Extract the (X, Y) coordinate from the center of the cell holding the provided text.  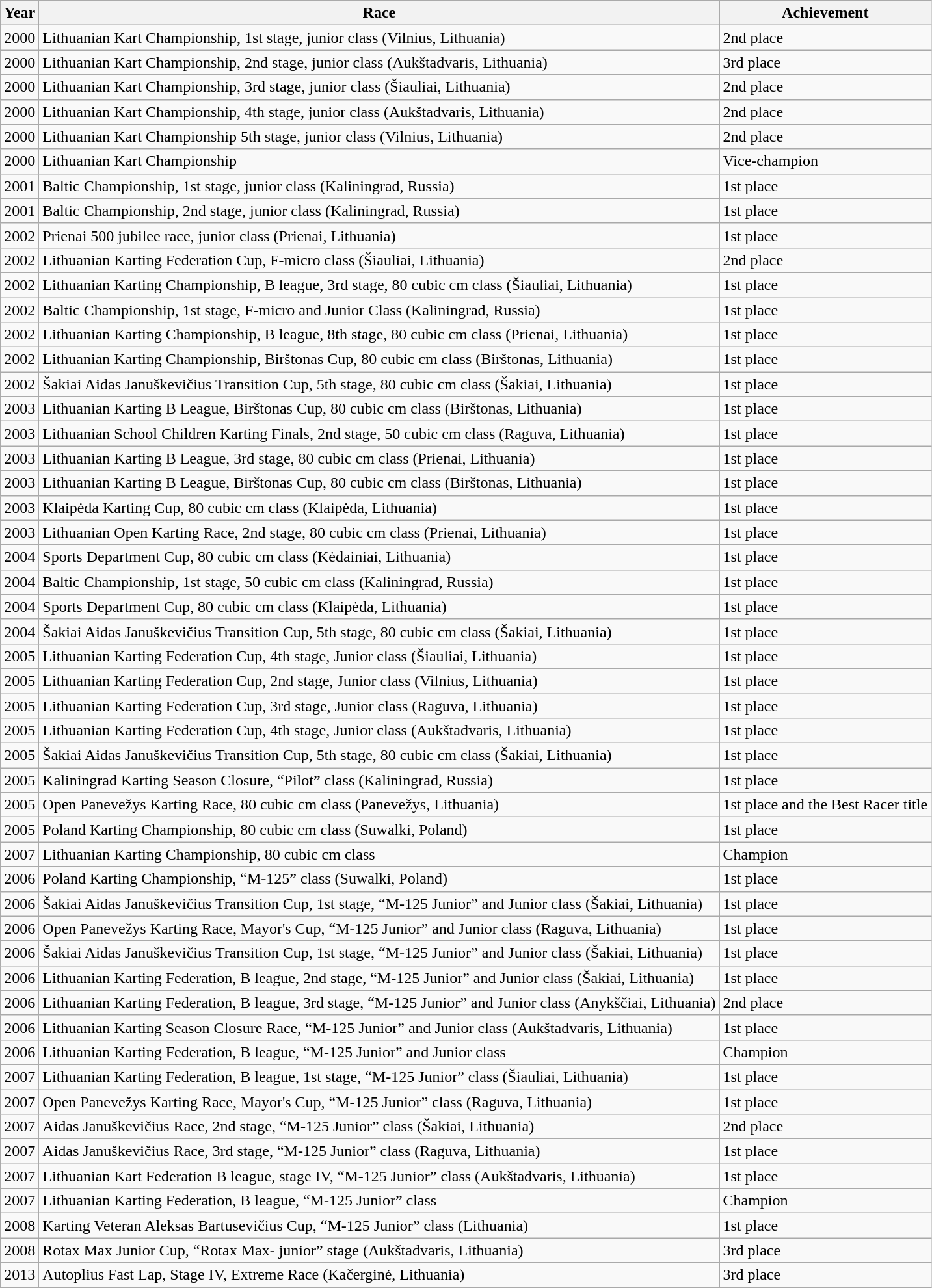
Open Panevežys Karting Race, 80 cubic cm class (Panevežys, Lithuania) (379, 805)
Lithuanian Karting Federation Cup, 2nd stage, Junior class (Vilnius, Lithuania) (379, 681)
Lithuanian Karting Championship, B league, 8th stage, 80 cubic cm class (Prienai, Lithuania) (379, 335)
Lithuanian Karting Championship, 80 cubic cm class (379, 854)
Baltic Championship, 1st stage, F-micro and Junior Class (Kaliningrad, Russia) (379, 310)
Lithuanian Karting Federation Cup, 4th stage, Junior class (Šiauliai, Lithuania) (379, 656)
Karting Veteran Aleksas Bartusevičius Cup, “M-125 Junior” class (Lithuania) (379, 1226)
Lithuanian Karting Federation, B league, 3rd stage, “M-125 Junior” and Junior class (Anykščiai, Lithuania) (379, 1003)
Lithuanian Karting Championship, Birštonas Cup, 80 cubic cm class (Birštonas, Lithuania) (379, 360)
Lithuanian Open Karting Race, 2nd stage, 80 cubic cm class (Prienai, Lithuania) (379, 532)
Lithuanian Karting B League, 3rd stage, 80 cubic cm class (Prienai, Lithuania) (379, 458)
Lithuanian Karting Federation Cup, F-micro class (Šiauliai, Lithuania) (379, 260)
Poland Karting Championship, 80 cubic cm class (Suwalki, Poland) (379, 830)
Rotax Max Junior Cup, “Rotax Max- junior” stage (Aukštadvaris, Lithuania) (379, 1250)
Vice-champion (825, 161)
Lithuanian Kart Championship (379, 161)
Autoplius Fast Lap, Stage IV, Extreme Race (Kačerginė, Lithuania) (379, 1275)
Lithuanian Karting Federation Cup, 4th stage, Junior class (Aukštadvaris, Lithuania) (379, 731)
Lithuanian Kart Championship, 4th stage, junior class (Aukštadvaris, Lithuania) (379, 112)
Open Panevežys Karting Race, Mayor's Cup, “M-125 Junior” class (Raguva, Lithuania) (379, 1102)
Baltic Championship, 2nd stage, junior class (Kaliningrad, Russia) (379, 211)
Race (379, 13)
Aidas Januškevičius Race, 3rd stage, “M-125 Junior” class (Raguva, Lithuania) (379, 1151)
Year (20, 13)
Baltic Championship, 1st stage, junior class (Kaliningrad, Russia) (379, 186)
Open Panevežys Karting Race, Mayor's Cup, “M-125 Junior” and Junior class (Raguva, Lithuania) (379, 928)
Lithuanian Kart Championship, 1st stage, junior class (Vilnius, Lithuania) (379, 38)
Lithuanian Kart Championship 5th stage, junior class (Vilnius, Lithuania) (379, 137)
Lithuanian Karting Federation, B league, “M-125 Junior” and Junior class (379, 1052)
Klaipėda Karting Cup, 80 cubic cm class (Klaipėda, Lithuania) (379, 508)
Sports Department Cup, 80 cubic cm class (Klaipėda, Lithuania) (379, 607)
Lithuanian Karting Federation, B league, 1st stage, “M-125 Junior” class (Šiauliai, Lithuania) (379, 1077)
Lithuanian Kart Championship, 3rd stage, junior class (Šiauliai, Lithuania) (379, 87)
Poland Karting Championship, “M-125” class (Suwalki, Poland) (379, 879)
Achievement (825, 13)
Lithuanian Kart Championship, 2nd stage, junior class (Aukštadvaris, Lithuania) (379, 62)
Prienai 500 jubilee race, junior class (Prienai, Lithuania) (379, 235)
Sports Department Cup, 80 cubic cm class (Kėdainiai, Lithuania) (379, 557)
Baltic Championship, 1st stage, 50 cubic cm class (Kaliningrad, Russia) (379, 582)
Lithuanian Karting Championship, B league, 3rd stage, 80 cubic cm class (Šiauliai, Lithuania) (379, 285)
Lithuanian Karting Season Closure Race, “M-125 Junior” and Junior class (Aukštadvaris, Lithuania) (379, 1027)
Lithuanian Karting Federation Cup, 3rd stage, Junior class (Raguva, Lithuania) (379, 705)
2013 (20, 1275)
Lithuanian Karting Federation, B league, 2nd stage, “M-125 Junior” and Junior class (Šakiai, Lithuania) (379, 978)
1st place and the Best Racer title (825, 805)
Aidas Januškevičius Race, 2nd stage, “M-125 Junior” class (Šakiai, Lithuania) (379, 1127)
Lithuanian School Children Karting Finals, 2nd stage, 50 cubic cm class (Raguva, Lithuania) (379, 434)
Lithuanian Karting Federation, B league, “M-125 Junior” class (379, 1201)
Lithuanian Kart Federation B league, stage IV, “M-125 Junior” class (Aukštadvaris, Lithuania) (379, 1176)
Kaliningrad Karting Season Closure, “Pilot” class (Kaliningrad, Russia) (379, 780)
